Search for the cell housing the specified text and yield its [X, Y] center coordinate. 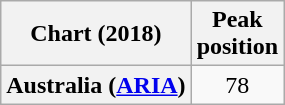
Chart (2018) [96, 34]
78 [237, 85]
Australia (ARIA) [96, 85]
Peak position [237, 34]
